Pinpoint the cell where the given text exists, returning its [X, Y] midpoint coordinate. 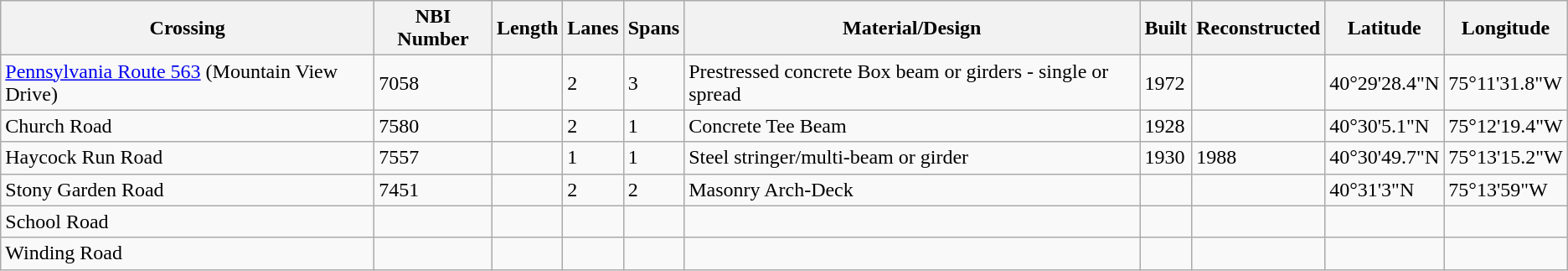
Spans [653, 29]
3 [653, 82]
1988 [1258, 158]
7557 [434, 158]
75°12'19.4"W [1506, 126]
Steel stringer/multi-beam or girder [912, 158]
75°13'15.2"W [1506, 158]
Church Road [188, 126]
Haycock Run Road [188, 158]
7451 [434, 190]
1928 [1166, 126]
Latitude [1385, 29]
Lanes [593, 29]
Built [1166, 29]
75°11'31.8"W [1506, 82]
Stony Garden Road [188, 190]
75°13'59"W [1506, 190]
1930 [1166, 158]
Masonry Arch-Deck [912, 190]
Winding Road [188, 253]
Prestressed concrete Box beam or girders - single or spread [912, 82]
NBI Number [434, 29]
40°31'3"N [1385, 190]
Longitude [1506, 29]
40°29'28.4"N [1385, 82]
40°30'5.1"N [1385, 126]
7580 [434, 126]
Crossing [188, 29]
Concrete Tee Beam [912, 126]
40°30'49.7"N [1385, 158]
Material/Design [912, 29]
7058 [434, 82]
1972 [1166, 82]
Reconstructed [1258, 29]
School Road [188, 221]
Pennsylvania Route 563 (Mountain View Drive) [188, 82]
Length [527, 29]
